Capture the cell that displays the provided text and extract its [x, y] central coordinate. 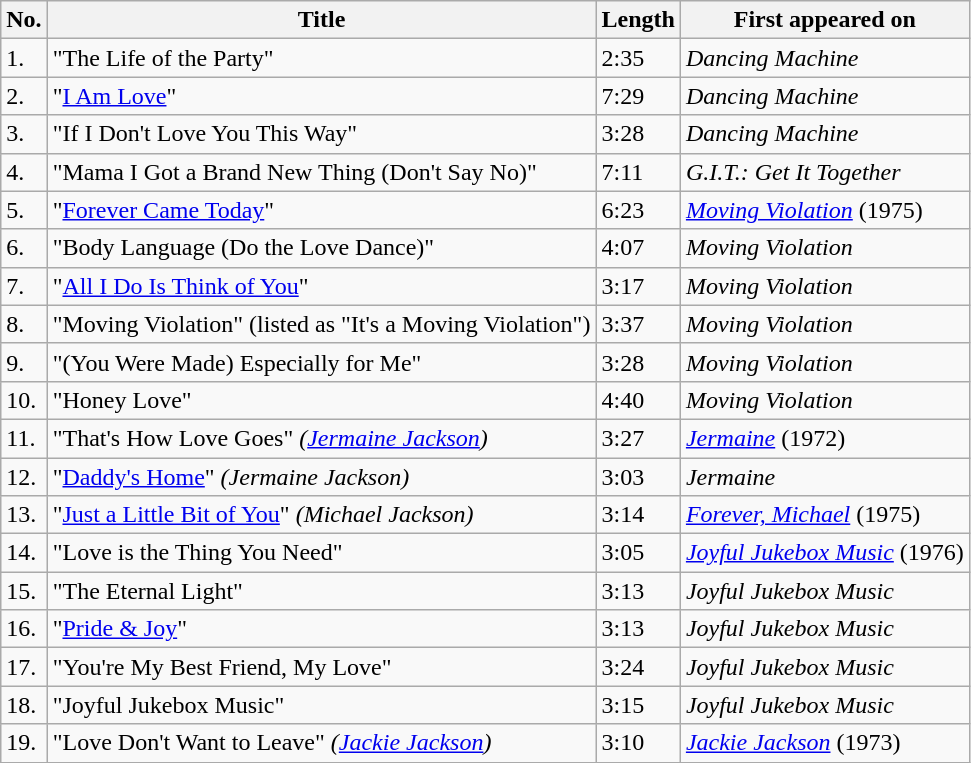
9. [24, 362]
15. [24, 591]
Jermaine (1972) [824, 438]
"That's How Love Goes" (Jermaine Jackson) [322, 438]
"If I Don't Love You This Way" [322, 134]
3:27 [638, 438]
"Moving Violation" (listed as "It's a Moving Violation") [322, 324]
18. [24, 705]
2. [24, 96]
7. [24, 286]
6. [24, 248]
Joyful Jukebox Music (1976) [824, 553]
1. [24, 58]
"Forever Came Today" [322, 210]
10. [24, 400]
"Honey Love" [322, 400]
7:29 [638, 96]
Title [322, 20]
No. [24, 20]
Moving Violation (1975) [824, 210]
2:35 [638, 58]
12. [24, 477]
3:05 [638, 553]
"Body Language (Do the Love Dance)" [322, 248]
3. [24, 134]
4:07 [638, 248]
7:11 [638, 172]
3:24 [638, 667]
Jackie Jackson (1973) [824, 743]
First appeared on [824, 20]
"Love Don't Want to Leave" (Jackie Jackson) [322, 743]
19. [24, 743]
3:15 [638, 705]
Length [638, 20]
13. [24, 515]
Forever, Michael (1975) [824, 515]
"All I Do Is Think of You" [322, 286]
17. [24, 667]
5. [24, 210]
16. [24, 629]
11. [24, 438]
8. [24, 324]
G.I.T.: Get It Together [824, 172]
4:40 [638, 400]
"I Am Love" [322, 96]
3:37 [638, 324]
"Joyful Jukebox Music" [322, 705]
"Love is the Thing You Need" [322, 553]
"Mama I Got a Brand New Thing (Don't Say No)" [322, 172]
3:17 [638, 286]
"You're My Best Friend, My Love" [322, 667]
"The Life of the Party" [322, 58]
3:10 [638, 743]
"The Eternal Light" [322, 591]
14. [24, 553]
6:23 [638, 210]
Jermaine [824, 477]
"(You Were Made) Especially for Me" [322, 362]
"Pride & Joy" [322, 629]
"Daddy's Home" (Jermaine Jackson) [322, 477]
4. [24, 172]
3:14 [638, 515]
3:03 [638, 477]
"Just a Little Bit of You" (Michael Jackson) [322, 515]
